Return [X, Y] of the center of cell containing provided text 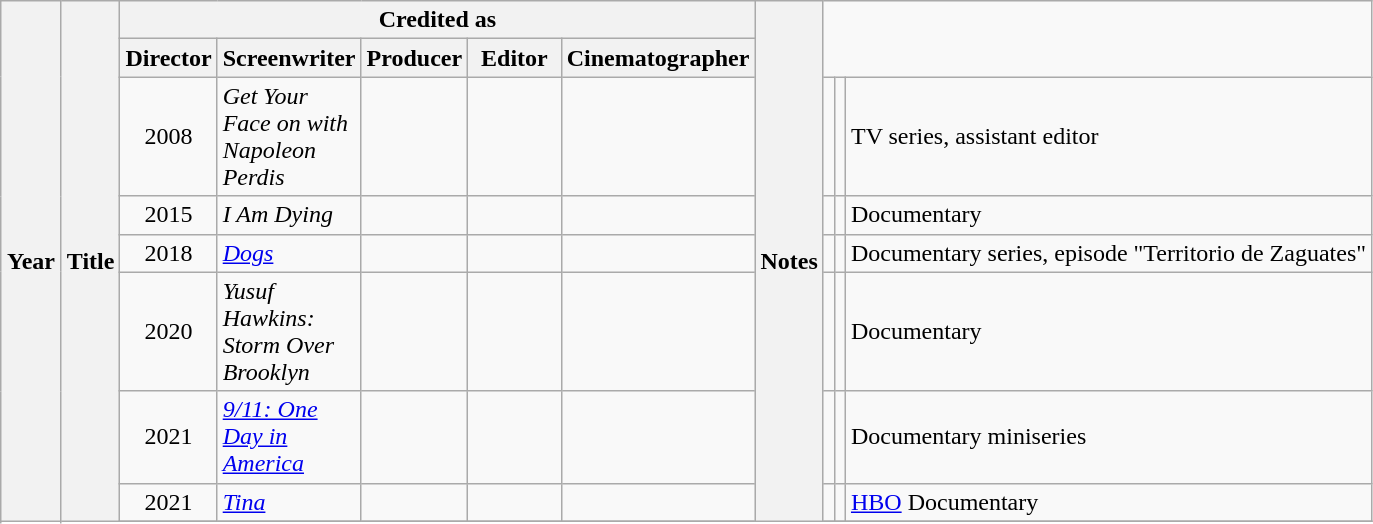
TV series, assistant editor [1108, 136]
Documentary series, episode "Territorio de Zaguates" [1108, 253]
Year [32, 261]
2008 [168, 136]
9/11: One Day in America [289, 437]
Yusuf Hawkins: Storm Over Brooklyn [289, 332]
Producer [414, 58]
Cinematographer [658, 58]
Director [168, 58]
Get Your Face on with Napoleon Perdis [289, 136]
I Am Dying [289, 215]
HBO Documentary [1108, 502]
Credited as [438, 20]
Dogs [289, 253]
Notes [789, 261]
Editor [515, 58]
2015 [168, 215]
Documentary miniseries [1108, 437]
Tina [289, 502]
2020 [168, 332]
Title [90, 261]
Screenwriter [289, 58]
2018 [168, 253]
